For the text-containing cell, return its midpoint in [x, y] coordinate format. 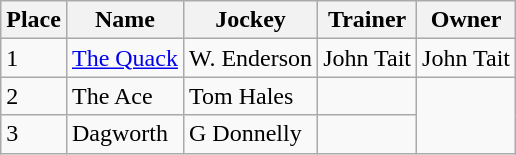
Name [124, 20]
Place [34, 20]
3 [34, 134]
Trainer [368, 20]
2 [34, 96]
W. Enderson [250, 58]
The Quack [124, 58]
G Donnelly [250, 134]
Tom Hales [250, 96]
Dagworth [124, 134]
1 [34, 58]
Owner [466, 20]
Jockey [250, 20]
The Ace [124, 96]
